From the cell containing the given text, extract its center point as (x, y) coordinate. 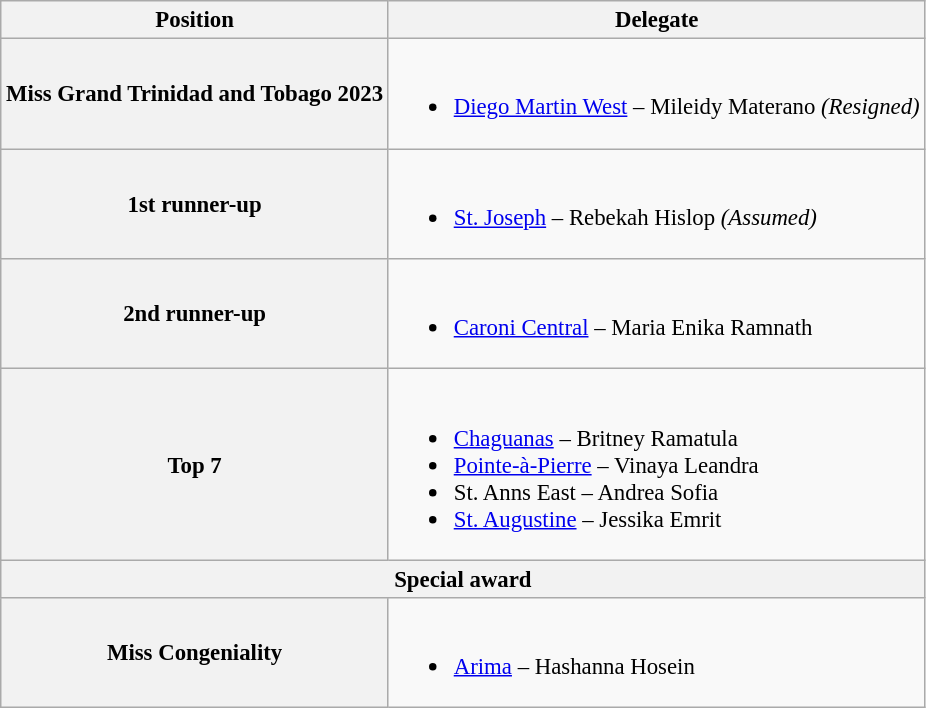
Position (195, 20)
Miss Congeniality (195, 653)
St. Joseph – Rebekah Hislop (Assumed) (656, 204)
1st runner-up (195, 204)
2nd runner-up (195, 314)
Chaguanas – Britney RamatulaPointe-à-Pierre – Vinaya LeandraSt. Anns East – Andrea SofiaSt. Augustine – Jessika Emrit (656, 464)
Arima – Hashanna Hosein (656, 653)
Top 7 (195, 464)
Special award (463, 579)
Delegate (656, 20)
Diego Martin West – Mileidy Materano (Resigned) (656, 94)
Caroni Central – Maria Enika Ramnath (656, 314)
Miss Grand Trinidad and Tobago 2023 (195, 94)
